From the cell containing the given text, extract its center point as (X, Y) coordinate. 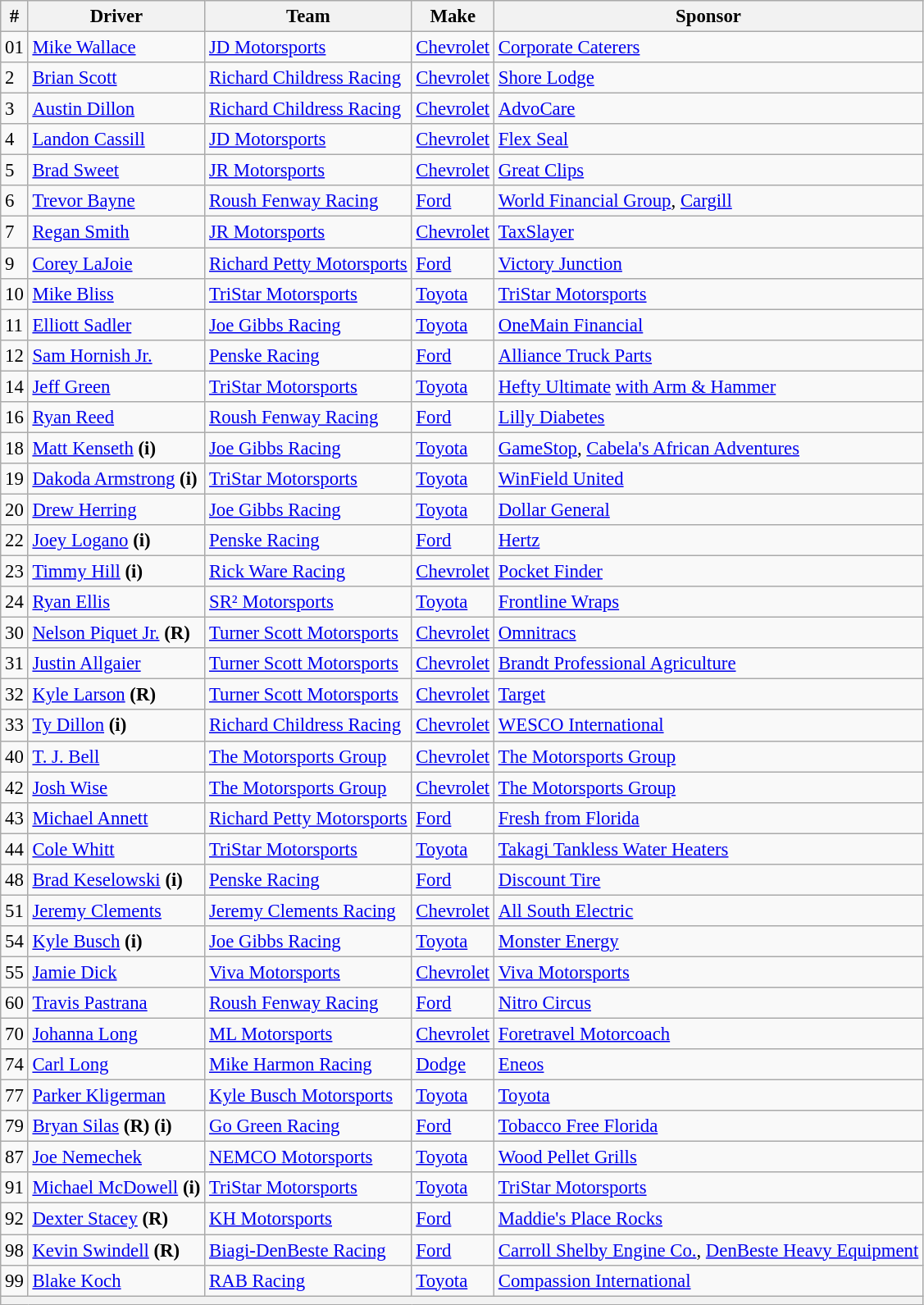
GameStop, Cabela's African Adventures (708, 448)
79 (15, 1126)
Travis Pastrana (116, 1003)
Brian Scott (116, 78)
Landon Cassill (116, 139)
Mike Harmon Racing (308, 1065)
Go Green Racing (308, 1126)
Great Clips (708, 171)
Jamie Dick (116, 972)
Flex Seal (708, 139)
Lilly Diabetes (708, 418)
55 (15, 972)
74 (15, 1065)
Ty Dillon (i) (116, 726)
Brad Keselowski (i) (116, 880)
WinField United (708, 479)
Eneos (708, 1065)
6 (15, 201)
3 (15, 109)
24 (15, 602)
Victory Junction (708, 263)
Carl Long (116, 1065)
42 (15, 787)
T. J. Bell (116, 756)
Timmy Hill (i) (116, 572)
Tobacco Free Florida (708, 1126)
Monster Energy (708, 942)
Brad Sweet (116, 171)
2 (15, 78)
# (15, 16)
Dakoda Armstrong (i) (116, 479)
40 (15, 756)
Dexter Stacey (R) (116, 1219)
Foretravel Motorcoach (708, 1034)
Compassion International (708, 1280)
87 (15, 1157)
Mike Bliss (116, 294)
22 (15, 541)
Fresh from Florida (708, 818)
01 (15, 48)
Carroll Shelby Engine Co., DenBeste Heavy Equipment (708, 1250)
Michael Annett (116, 818)
Takagi Tankless Water Heaters (708, 849)
Blake Koch (116, 1280)
Hertz (708, 541)
20 (15, 509)
23 (15, 572)
Make (453, 16)
World Financial Group, Cargill (708, 201)
Bryan Silas (R) (i) (116, 1126)
31 (15, 664)
Sponsor (708, 16)
Kyle Larson (R) (116, 695)
44 (15, 849)
Josh Wise (116, 787)
Maddie's Place Rocks (708, 1219)
91 (15, 1189)
Cole Whitt (116, 849)
Hefty Ultimate with Arm & Hammer (708, 386)
Austin Dillon (116, 109)
Target (708, 695)
All South Electric (708, 910)
KH Motorsports (308, 1219)
Biagi-DenBeste Racing (308, 1250)
Wood Pellet Grills (708, 1157)
16 (15, 418)
Drew Herring (116, 509)
SR² Motorsports (308, 602)
10 (15, 294)
Alliance Truck Parts (708, 355)
99 (15, 1280)
Rick Ware Racing (308, 572)
Johanna Long (116, 1034)
11 (15, 325)
51 (15, 910)
92 (15, 1219)
60 (15, 1003)
Corey LaJoie (116, 263)
Nelson Piquet Jr. (R) (116, 633)
33 (15, 726)
98 (15, 1250)
Sam Hornish Jr. (116, 355)
Ryan Reed (116, 418)
70 (15, 1034)
TaxSlayer (708, 232)
Jeremy Clements Racing (308, 910)
Kyle Busch (i) (116, 942)
NEMCO Motorsports (308, 1157)
Jeremy Clements (116, 910)
OneMain Financial (708, 325)
Joe Nemechek (116, 1157)
Omnitracs (708, 633)
Corporate Caterers (708, 48)
48 (15, 880)
Joey Logano (i) (116, 541)
Mike Wallace (116, 48)
Dollar General (708, 509)
Jeff Green (116, 386)
5 (15, 171)
30 (15, 633)
14 (15, 386)
Justin Allgaier (116, 664)
Discount Tire (708, 880)
AdvoCare (708, 109)
Regan Smith (116, 232)
77 (15, 1096)
RAB Racing (308, 1280)
Kevin Swindell (R) (116, 1250)
Kyle Busch Motorsports (308, 1096)
ML Motorsports (308, 1034)
Michael McDowell (i) (116, 1189)
Brandt Professional Agriculture (708, 664)
Driver (116, 16)
Ryan Ellis (116, 602)
54 (15, 942)
18 (15, 448)
Matt Kenseth (i) (116, 448)
43 (15, 818)
32 (15, 695)
Frontline Wraps (708, 602)
Trevor Bayne (116, 201)
Pocket Finder (708, 572)
12 (15, 355)
4 (15, 139)
Elliott Sadler (116, 325)
Dodge (453, 1065)
19 (15, 479)
Team (308, 16)
9 (15, 263)
WESCO International (708, 726)
Parker Kligerman (116, 1096)
7 (15, 232)
Shore Lodge (708, 78)
Nitro Circus (708, 1003)
